Scan for the cell matching the given text and deliver its [x, y] coordinate at center. 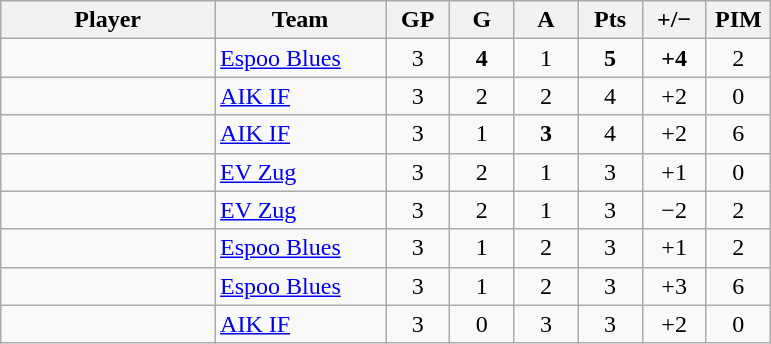
+3 [674, 286]
−2 [674, 210]
Player [108, 20]
+/− [674, 20]
Team [300, 20]
Pts [610, 20]
5 [610, 58]
A [546, 20]
+4 [674, 58]
PIM [738, 20]
GP [418, 20]
G [482, 20]
